Capture the cell that displays the provided text and extract its [X, Y] central coordinate. 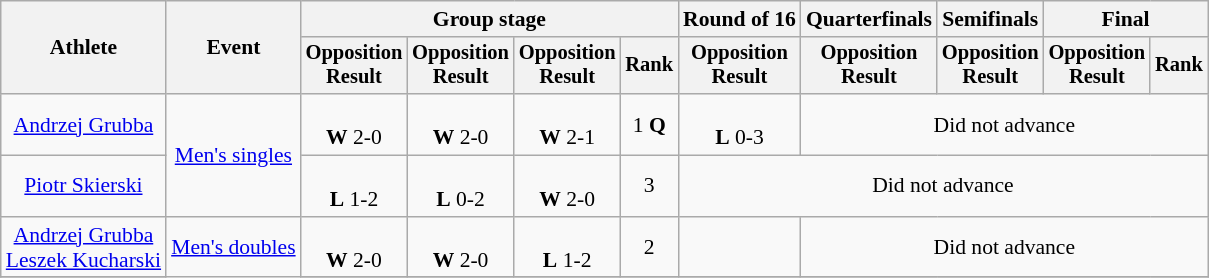
Semifinals [990, 19]
W 2-1 [568, 124]
Final [1126, 19]
Round of 16 [740, 19]
2 [649, 248]
Group stage [490, 19]
Andrzej Grubba [84, 124]
3 [649, 186]
L 0-3 [740, 124]
Men's singles [234, 155]
Athlete [84, 48]
Andrzej GrubbaLeszek Kucharski [84, 248]
Men's doubles [234, 248]
Piotr Skierski [84, 186]
Event [234, 48]
L 0-2 [460, 186]
1 Q [649, 124]
Quarterfinals [869, 19]
